Return the (x, y) coordinate for the center point of the cell that contains the specified text.  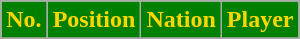
Player (260, 20)
Nation (181, 20)
No. (24, 20)
Position (94, 20)
